Detect which cell encompasses the target text, then output its (x, y) center coordinate. 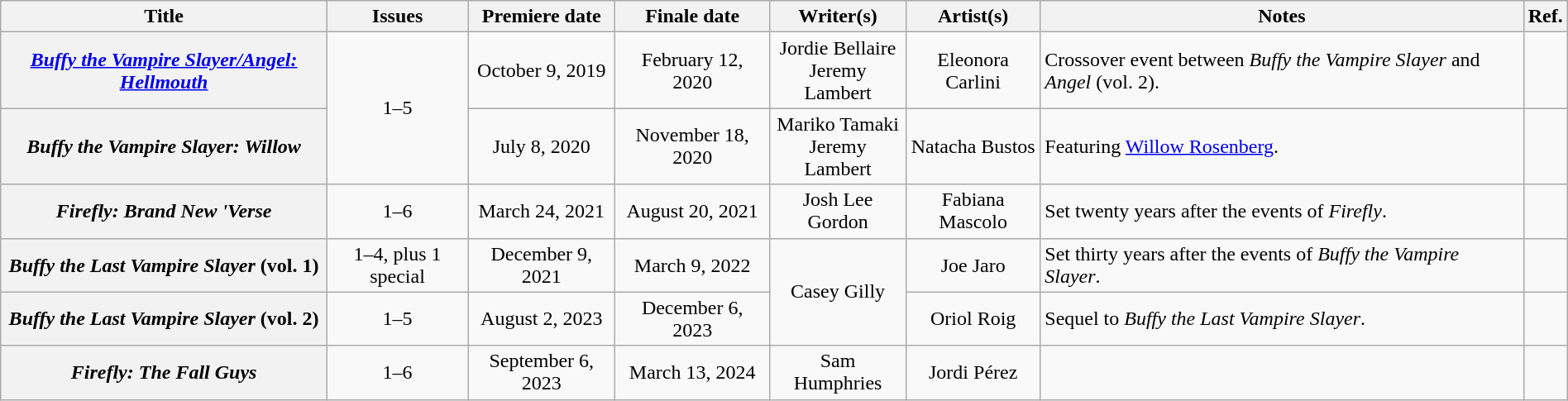
October 9, 2019 (542, 70)
Sequel to Buffy the Last Vampire Slayer. (1282, 319)
1–4, plus 1 special (397, 265)
August 20, 2021 (693, 212)
Mariko TamakiJeremy Lambert (839, 146)
Firefly: The Fall Guys (164, 372)
Buffy the Vampire Slayer/Angel: Hellmouth (164, 70)
Joe Jaro (973, 265)
September 6, 2023 (542, 372)
Buffy the Last Vampire Slayer (vol. 1) (164, 265)
Oriol Roig (973, 319)
Sam Humphries (839, 372)
Issues (397, 17)
Writer(s) (839, 17)
August 2, 2023 (542, 319)
Eleonora Carlini (973, 70)
November 18, 2020 (693, 146)
March 9, 2022 (693, 265)
Josh Lee Gordon (839, 212)
Crossover event between Buffy the Vampire Slayer and Angel (vol. 2). (1282, 70)
Jordi Pérez (973, 372)
March 24, 2021 (542, 212)
Notes (1282, 17)
Casey Gilly (839, 292)
Premiere date (542, 17)
July 8, 2020 (542, 146)
March 13, 2024 (693, 372)
Title (164, 17)
Jordie BellaireJeremy Lambert (839, 70)
Buffy the Last Vampire Slayer (vol. 2) (164, 319)
Buffy the Vampire Slayer: Willow (164, 146)
Firefly: Brand New 'Verse (164, 212)
Set thirty years after the events of Buffy the Vampire Slayer. (1282, 265)
February 12, 2020 (693, 70)
December 6, 2023 (693, 319)
Featuring Willow Rosenberg. (1282, 146)
December 9, 2021 (542, 265)
Finale date (693, 17)
Natacha Bustos (973, 146)
Artist(s) (973, 17)
Fabiana Mascolo (973, 212)
Ref. (1545, 17)
Set twenty years after the events of Firefly. (1282, 212)
